Return [x, y] of the center of cell containing provided text 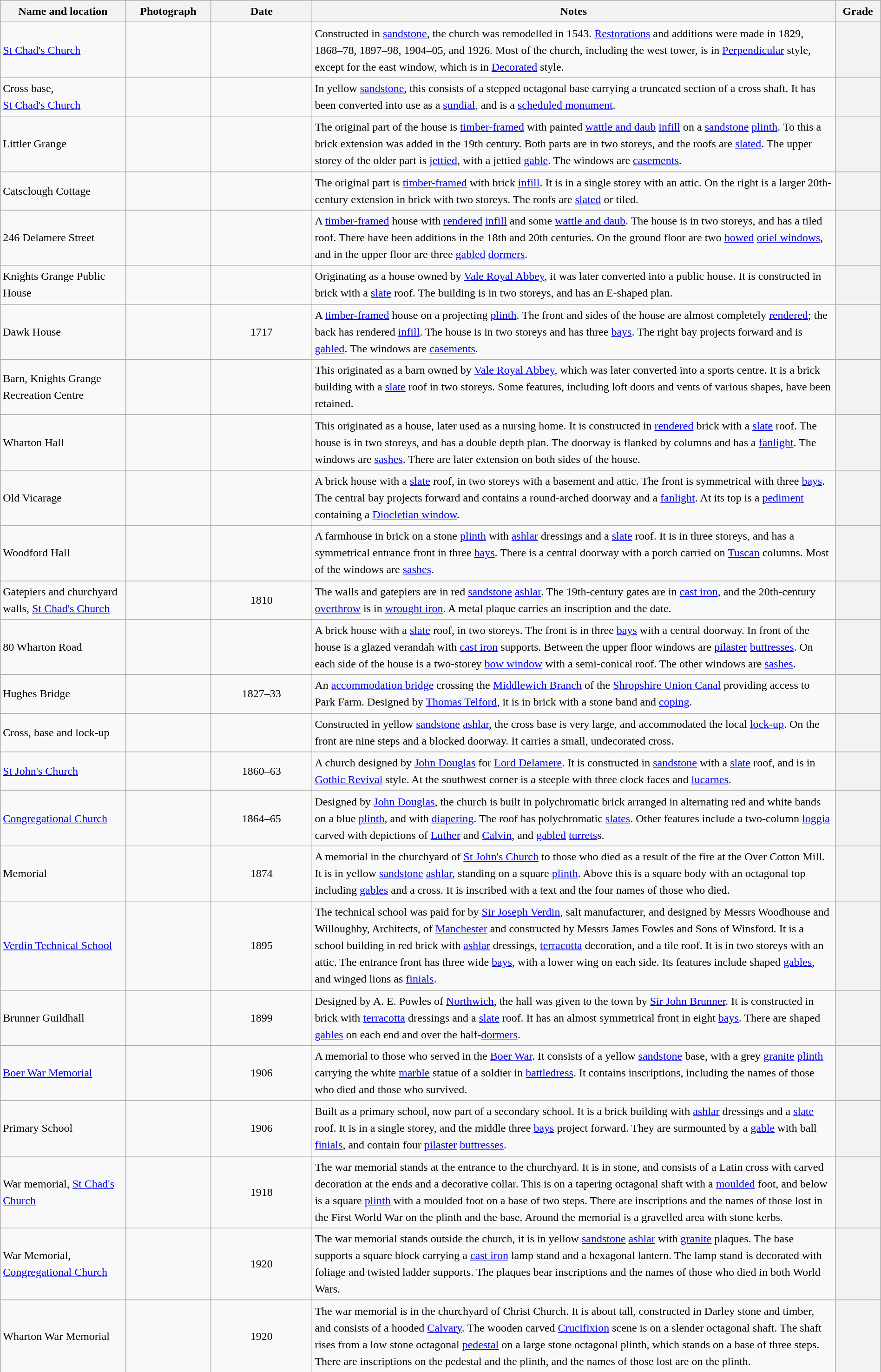
Boer War Memorial [63, 1073]
Dawk House [63, 332]
Cross, base and lock-up [63, 732]
Hughes Bridge [63, 694]
1810 [262, 600]
1860–63 [262, 772]
1874 [262, 874]
War memorial, St Chad's Church [63, 1192]
Catsclough Cottage [63, 191]
Brunner Guildhall [63, 1018]
St John's Church [63, 772]
1895 [262, 945]
Verdin Technical School [63, 945]
Congregational Church [63, 818]
Name and location [63, 11]
Knights Grange Public House [63, 284]
Gatepiers and churchyard walls, St Chad's Church [63, 600]
1899 [262, 1018]
Old Vicarage [63, 497]
Date [262, 11]
Cross base,St Chad's Church [63, 97]
1717 [262, 332]
1864–65 [262, 818]
246 Delamere Street [63, 238]
War Memorial,Congregational Church [63, 1264]
Primary School [63, 1128]
1827–33 [262, 694]
Woodford Hall [63, 553]
Notes [573, 11]
Wharton War Memorial [63, 1336]
Barn, Knights Grange Recreation Centre [63, 387]
Photograph [168, 11]
Wharton Hall [63, 442]
Grade [858, 11]
Littler Grange [63, 144]
St Chad's Church [63, 50]
1918 [262, 1192]
Memorial [63, 874]
80 Wharton Road [63, 647]
